Capture the cell that displays the provided text and extract its (X, Y) central coordinate. 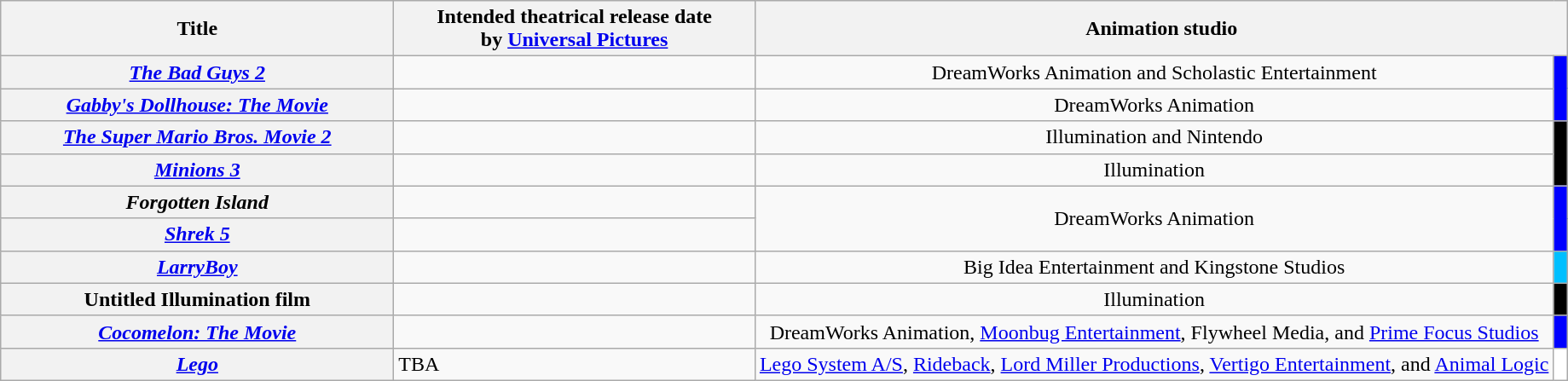
LarryBoy (198, 267)
Cocomelon: The Movie (198, 332)
The Bad Guys 2 (198, 72)
Untitled Illumination film (198, 299)
Forgotten Island (198, 202)
Shrek 5 (198, 234)
Title (198, 29)
Animation studio (1161, 29)
TBA (575, 364)
Lego (198, 364)
Minions 3 (198, 170)
Intended theatrical release dateby Universal Pictures (575, 29)
The Super Mario Bros. Movie 2 (198, 137)
Gabby's Dollhouse: The Movie (198, 105)
DreamWorks Animation and Scholastic Entertainment (1154, 72)
Illumination and Nintendo (1154, 137)
Lego System A/S, Rideback, Lord Miller Productions, Vertigo Entertainment, and Animal Logic (1154, 364)
DreamWorks Animation, Moonbug Entertainment, Flywheel Media, and Prime Focus Studios (1154, 332)
Big Idea Entertainment and Kingstone Studios (1154, 267)
